Locate the cell with the specified text and output its (x, y) center coordinate. 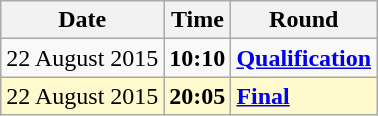
Date (82, 20)
Round (304, 20)
20:05 (198, 96)
Final (304, 96)
Time (198, 20)
10:10 (198, 58)
Qualification (304, 58)
